Search for the cell housing the specified text and yield its [X, Y] center coordinate. 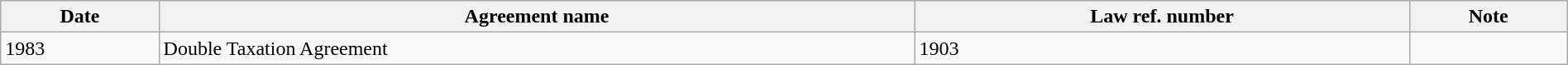
Agreement name [537, 17]
Law ref. number [1162, 17]
Double Taxation Agreement [537, 48]
Note [1489, 17]
1983 [79, 48]
1903 [1162, 48]
Date [79, 17]
